Provide the [x, y] coordinate of the cell's center where the given text is located.  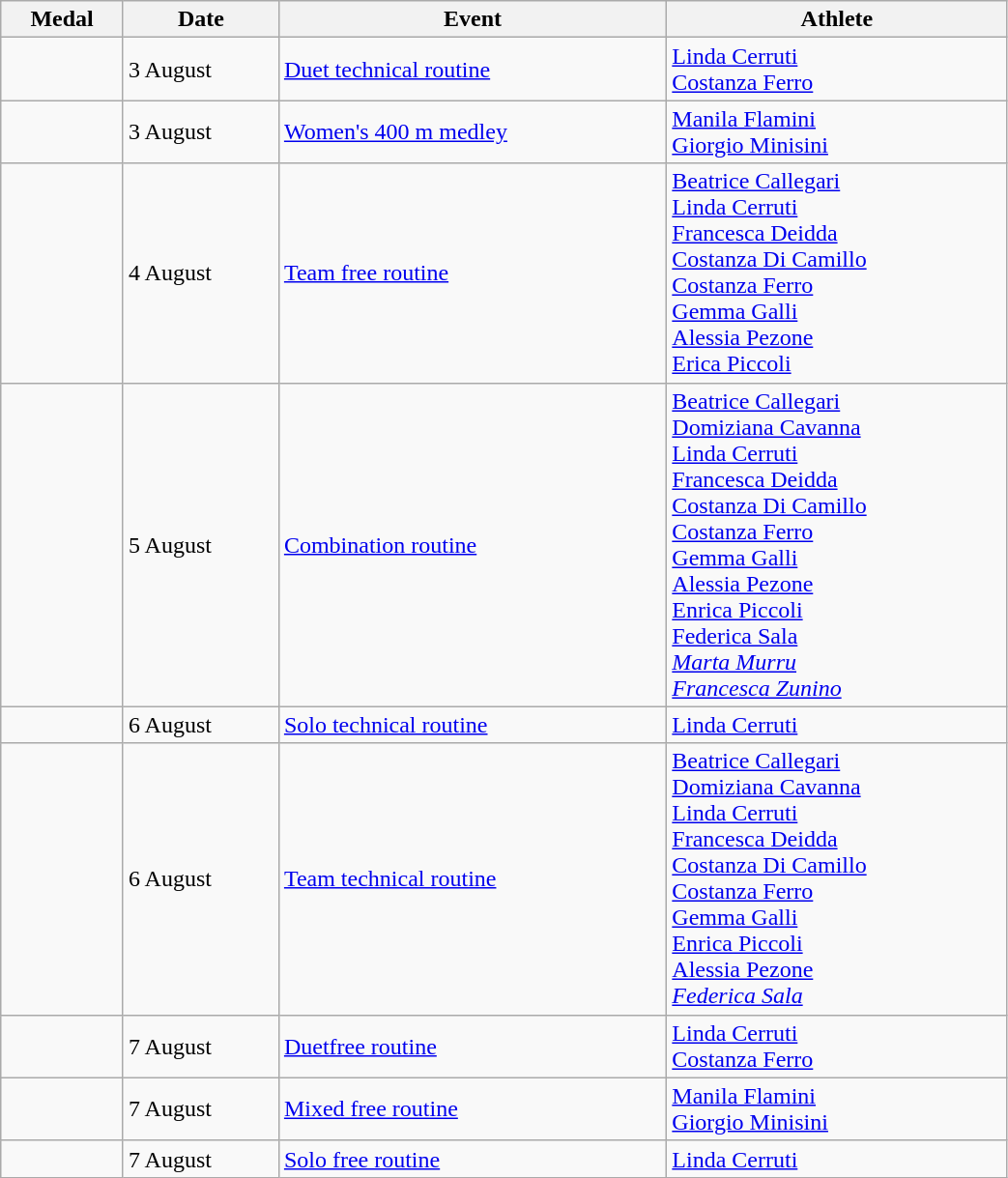
Team technical routine [472, 879]
5 August [201, 545]
Combination routine [472, 545]
Solo free routine [472, 1159]
Mixed free routine [472, 1109]
4 August [201, 273]
Duet technical routine [472, 70]
Beatrice CallegariLinda CerrutiFrancesca DeiddaCostanza Di CamilloCostanza FerroGemma GalliAlessia PezoneErica Piccoli [837, 273]
Date [201, 19]
Team free routine [472, 273]
Event [472, 19]
Duetfree routine [472, 1046]
Women's 400 m medley [472, 131]
Solo technical routine [472, 725]
Athlete [837, 19]
Medal [62, 19]
Beatrice CallegariDomiziana CavannaLinda CerrutiFrancesca DeiddaCostanza Di CamilloCostanza FerroGemma GalliEnrica PiccoliAlessia PezoneFederica Sala [837, 879]
